From the cell containing the given text, extract its center point as (x, y) coordinate. 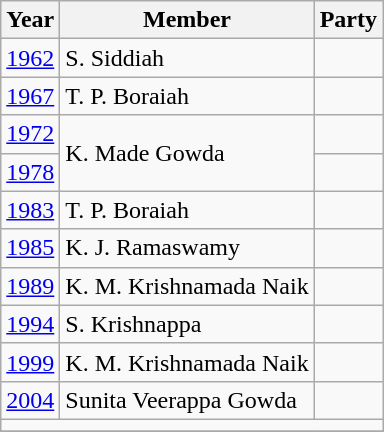
S. Siddiah (187, 58)
1989 (30, 286)
1978 (30, 172)
1962 (30, 58)
2004 (30, 400)
Party (348, 20)
Year (30, 20)
1972 (30, 134)
Sunita Veerappa Gowda (187, 400)
K. Made Gowda (187, 153)
1999 (30, 362)
Member (187, 20)
1985 (30, 248)
1994 (30, 324)
K. J. Ramaswamy (187, 248)
1983 (30, 210)
1967 (30, 96)
S. Krishnappa (187, 324)
